Find where the given text appears and provide that cell's center as (x, y) coordinate. 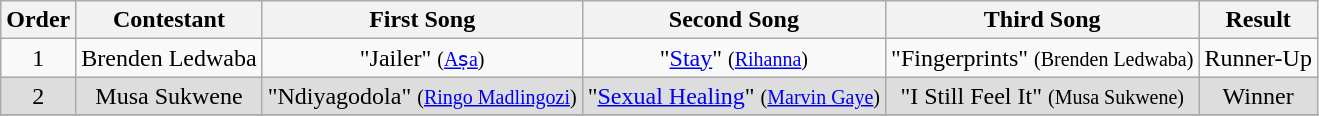
Runner-Up (1258, 58)
Third Song (1042, 20)
Musa Sukwene (169, 96)
"Ndiyagodola" (Ringo Madlingozi) (422, 96)
Winner (1258, 96)
Contestant (169, 20)
2 (38, 96)
Result (1258, 20)
"Stay" (Rihanna) (734, 58)
Brenden Ledwaba (169, 58)
"Fingerprints" (Brenden Ledwaba) (1042, 58)
Second Song (734, 20)
First Song (422, 20)
1 (38, 58)
"I Still Feel It" (Musa Sukwene) (1042, 96)
Order (38, 20)
"Sexual Healing" (Marvin Gaye) (734, 96)
"Jailer" (Aṣa) (422, 58)
